Determine the (X, Y) coordinate at the center of the cell enclosing the given text.  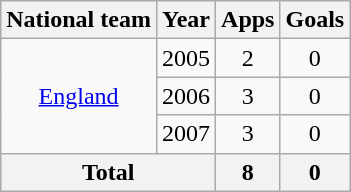
2006 (186, 96)
National team (79, 20)
8 (248, 172)
Goals (315, 20)
2005 (186, 58)
England (79, 96)
2007 (186, 134)
Apps (248, 20)
Total (108, 172)
2 (248, 58)
Year (186, 20)
